Scan for the cell matching the given text and deliver its (x, y) coordinate at center. 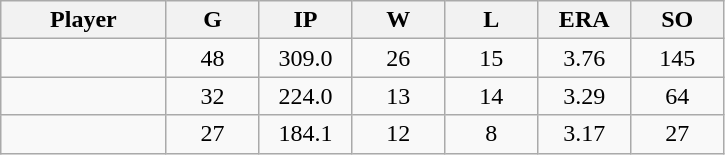
G (212, 20)
IP (306, 20)
8 (492, 134)
32 (212, 96)
ERA (584, 20)
26 (398, 58)
Player (84, 20)
224.0 (306, 96)
13 (398, 96)
SO (678, 20)
3.76 (584, 58)
48 (212, 58)
L (492, 20)
14 (492, 96)
64 (678, 96)
145 (678, 58)
309.0 (306, 58)
184.1 (306, 134)
12 (398, 134)
3.29 (584, 96)
W (398, 20)
3.17 (584, 134)
15 (492, 58)
